Locate the cell with the specified text and output its (X, Y) center coordinate. 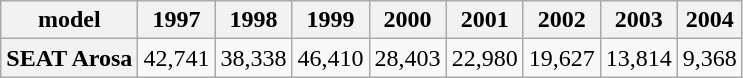
19,627 (562, 58)
model (70, 20)
SEAT Arosa (70, 58)
38,338 (254, 58)
42,741 (176, 58)
13,814 (638, 58)
2004 (710, 20)
1999 (330, 20)
22,980 (484, 58)
9,368 (710, 58)
1997 (176, 20)
2000 (408, 20)
2001 (484, 20)
46,410 (330, 58)
2002 (562, 20)
28,403 (408, 58)
2003 (638, 20)
1998 (254, 20)
